Return the (x, y) coordinate for the center point of the cell that contains the specified text.  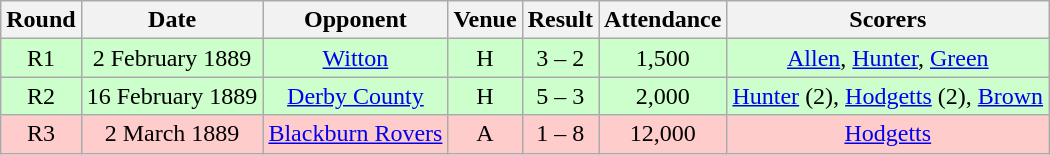
Derby County (356, 96)
Result (560, 20)
5 – 3 (560, 96)
1 – 8 (560, 134)
Scorers (888, 20)
R1 (41, 58)
R3 (41, 134)
1,500 (663, 58)
12,000 (663, 134)
2,000 (663, 96)
2 February 1889 (172, 58)
Attendance (663, 20)
16 February 1889 (172, 96)
Blackburn Rovers (356, 134)
2 March 1889 (172, 134)
Hunter (2), Hodgetts (2), Brown (888, 96)
Round (41, 20)
Hodgetts (888, 134)
Date (172, 20)
Venue (485, 20)
Opponent (356, 20)
R2 (41, 96)
Witton (356, 58)
A (485, 134)
Allen, Hunter, Green (888, 58)
3 – 2 (560, 58)
